Extract the (x, y) coordinate from the center of the cell holding the provided text.  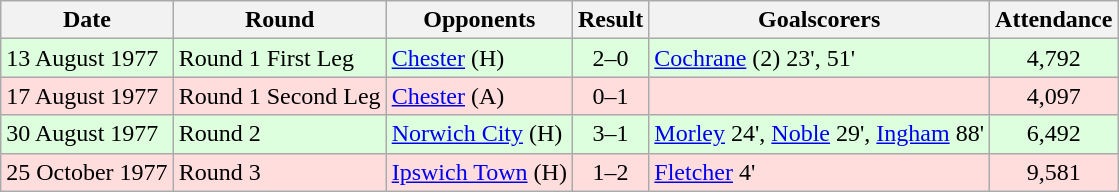
Round 1 First Leg (280, 58)
Round 1 Second Leg (280, 96)
Round 2 (280, 134)
30 August 1977 (87, 134)
13 August 1977 (87, 58)
25 October 1977 (87, 172)
Chester (A) (479, 96)
Norwich City (H) (479, 134)
Date (87, 20)
1–2 (610, 172)
Round 3 (280, 172)
Round (280, 20)
Chester (H) (479, 58)
Goalscorers (820, 20)
Morley 24', Noble 29', Ingham 88' (820, 134)
Opponents (479, 20)
Attendance (1054, 20)
17 August 1977 (87, 96)
2–0 (610, 58)
Result (610, 20)
9,581 (1054, 172)
4,792 (1054, 58)
4,097 (1054, 96)
Ipswich Town (H) (479, 172)
6,492 (1054, 134)
0–1 (610, 96)
3–1 (610, 134)
Fletcher 4' (820, 172)
Cochrane (2) 23', 51' (820, 58)
